Extract the [x, y] coordinate from the center of the cell holding the provided text.  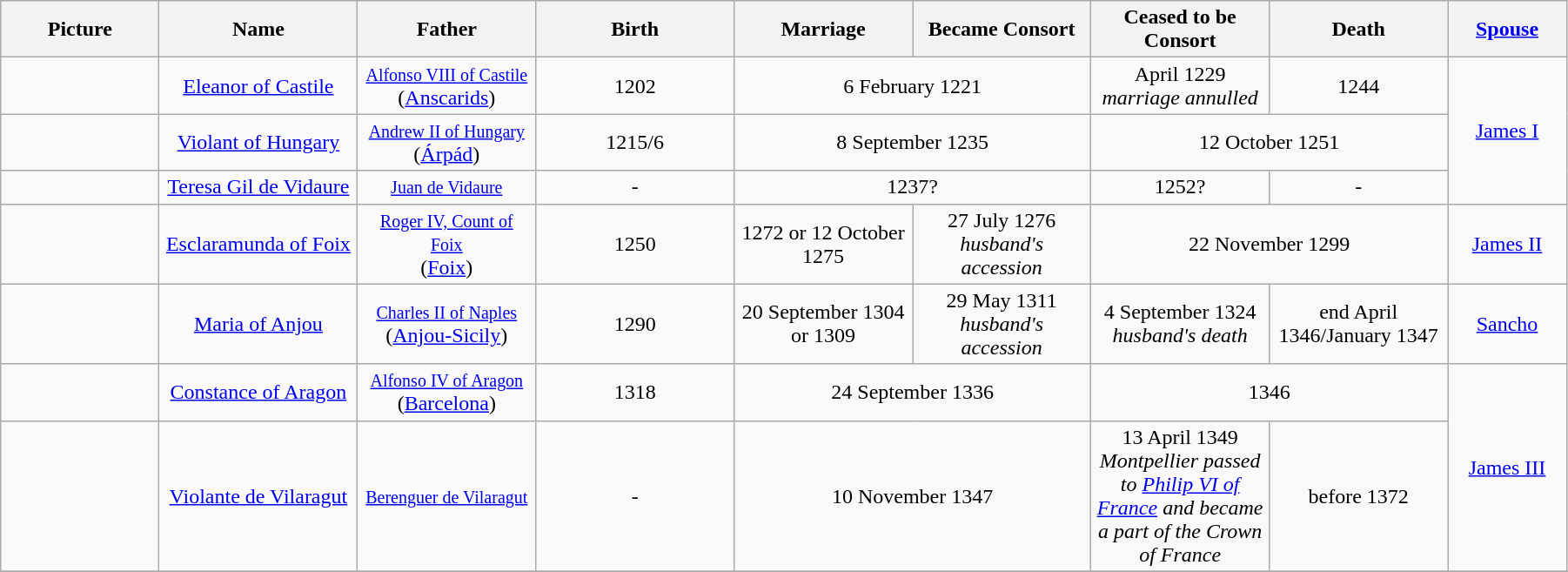
Constance of Aragon [258, 392]
22 November 1299 [1270, 244]
Esclaramunda of Foix [258, 244]
6 February 1221 [913, 85]
Eleanor of Castile [258, 85]
1237? [913, 187]
27 July 1276husband's accession [1002, 244]
12 October 1251 [1270, 143]
Marriage [823, 30]
1202 [635, 85]
Roger IV, Count of Foix (Foix) [447, 244]
1318 [635, 392]
Picture [80, 30]
10 November 1347 [913, 496]
8 September 1235 [913, 143]
4 September 1324husband's death [1180, 324]
Father [447, 30]
1215/6 [635, 143]
1250 [635, 244]
1290 [635, 324]
Became Consort [1002, 30]
James II [1507, 244]
29 May 1311husband's accession [1002, 324]
1272 or 12 October 1275 [823, 244]
13 April 1349Montpellier passed to Philip VI of France and became a part of the Crown of France [1180, 496]
Andrew II of Hungary (Árpád) [447, 143]
Death [1359, 30]
20 September 1304 or 1309 [823, 324]
1244 [1359, 85]
Charles II of Naples (Anjou-Sicily) [447, 324]
1252? [1180, 187]
Berenguer de Vilaragut [447, 496]
24 September 1336 [913, 392]
Alfonso VIII of Castile (Anscarids) [447, 85]
before 1372 [1359, 496]
Ceased to be Consort [1180, 30]
James I [1507, 131]
James III [1507, 468]
Spouse [1507, 30]
Alfonso IV of Aragon (Barcelona) [447, 392]
Name [258, 30]
Juan de Vidaure [447, 187]
Violante de Vilaragut [258, 496]
1346 [1270, 392]
April 1229marriage annulled [1180, 85]
end April 1346/January 1347 [1359, 324]
Sancho [1507, 324]
Teresa Gil de Vidaure [258, 187]
Maria of Anjou [258, 324]
Birth [635, 30]
Violant of Hungary [258, 143]
